Capture the cell that displays the provided text and extract its (x, y) central coordinate. 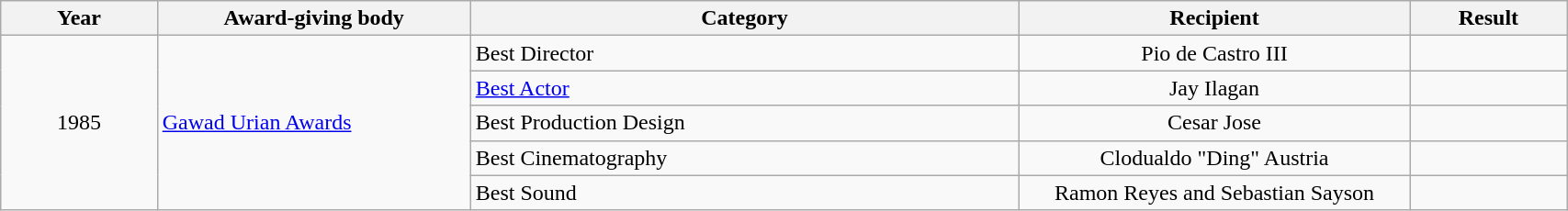
Best Actor (744, 88)
1985 (79, 123)
Gawad Urian Awards (314, 123)
Clodualdo "Ding" Austria (1214, 158)
Best Production Design (744, 123)
Best Cinematography (744, 158)
Jay Ilagan (1214, 88)
Cesar Jose (1214, 123)
Award-giving body (314, 18)
Recipient (1214, 18)
Result (1488, 18)
Best Sound (744, 193)
Category (744, 18)
Pio de Castro III (1214, 53)
Ramon Reyes and Sebastian Sayson (1214, 193)
Year (79, 18)
Best Director (744, 53)
